For the text-containing cell, return its midpoint in [x, y] coordinate format. 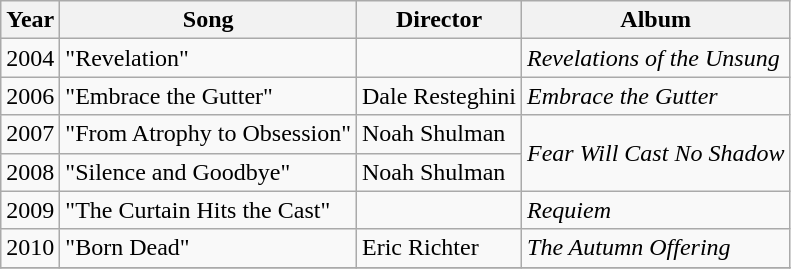
Dale Resteghini [438, 96]
2004 [30, 58]
The Autumn Offering [656, 248]
Revelations of the Unsung [656, 58]
"Born Dead" [208, 248]
Album [656, 20]
Song [208, 20]
Fear Will Cast No Shadow [656, 153]
2007 [30, 134]
"Revelation" [208, 58]
"The Curtain Hits the Cast" [208, 210]
Embrace the Gutter [656, 96]
"Embrace the Gutter" [208, 96]
Director [438, 20]
2008 [30, 172]
2009 [30, 210]
Year [30, 20]
"From Atrophy to Obsession" [208, 134]
Requiem [656, 210]
"Silence and Goodbye" [208, 172]
2006 [30, 96]
2010 [30, 248]
Eric Richter [438, 248]
